Return the [x, y] coordinate for the center point of the cell that contains the specified text.  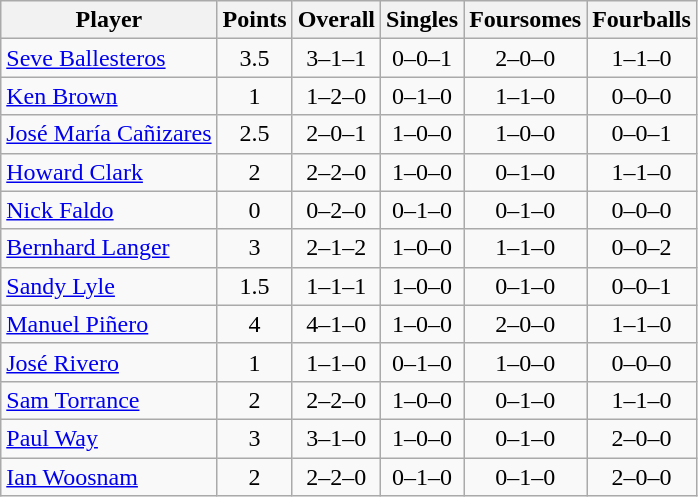
1–2–0 [336, 96]
0–0–2 [642, 248]
4–1–0 [336, 324]
1–1–1 [336, 286]
2–0–1 [336, 134]
Points [254, 20]
3–1–1 [336, 58]
Howard Clark [109, 172]
José Rivero [109, 362]
Sandy Lyle [109, 286]
Sam Torrance [109, 400]
Seve Ballesteros [109, 58]
0–2–0 [336, 210]
Singles [422, 20]
2–1–2 [336, 248]
Player [109, 20]
3–1–0 [336, 438]
2.5 [254, 134]
Ian Woosnam [109, 477]
0 [254, 210]
Manuel Piñero [109, 324]
Foursomes [526, 20]
Overall [336, 20]
Bernhard Langer [109, 248]
Nick Faldo [109, 210]
José María Cañizares [109, 134]
Ken Brown [109, 96]
Paul Way [109, 438]
Fourballs [642, 20]
1.5 [254, 286]
3.5 [254, 58]
4 [254, 324]
